From the cell containing the given text, extract its center point as (X, Y) coordinate. 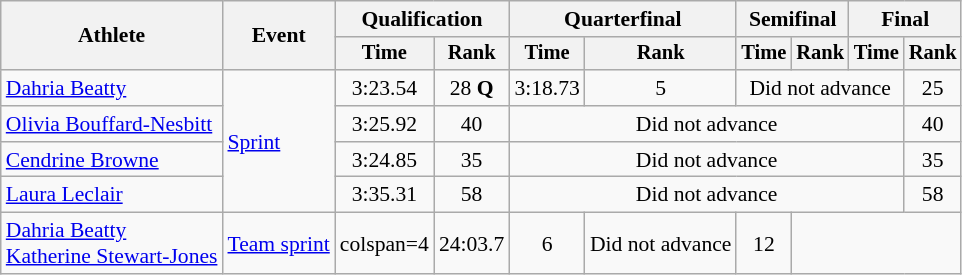
3:35.31 (384, 195)
Cendrine Browne (112, 160)
Team sprint (278, 244)
Dahria Beatty (112, 88)
Dahria BeattyKatherine Stewart-Jones (112, 244)
Semifinal (792, 19)
25 (933, 88)
Athlete (112, 36)
6 (546, 244)
Laura Leclair (112, 195)
24:03.7 (472, 244)
colspan=4 (384, 244)
3:23.54 (384, 88)
Quarterfinal (622, 19)
Sprint (278, 141)
3:18.73 (546, 88)
3:24.85 (384, 160)
5 (661, 88)
Final (905, 19)
Olivia Bouffard-Nesbitt (112, 124)
Event (278, 36)
12 (764, 244)
Qualification (422, 19)
3:25.92 (384, 124)
28 Q (472, 88)
